From the cell containing the given text, extract its center point as (X, Y) coordinate. 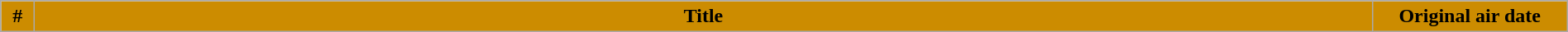
Original air date (1470, 16)
# (18, 16)
Title (703, 16)
